Locate the cell with the specified text and output its [X, Y] center coordinate. 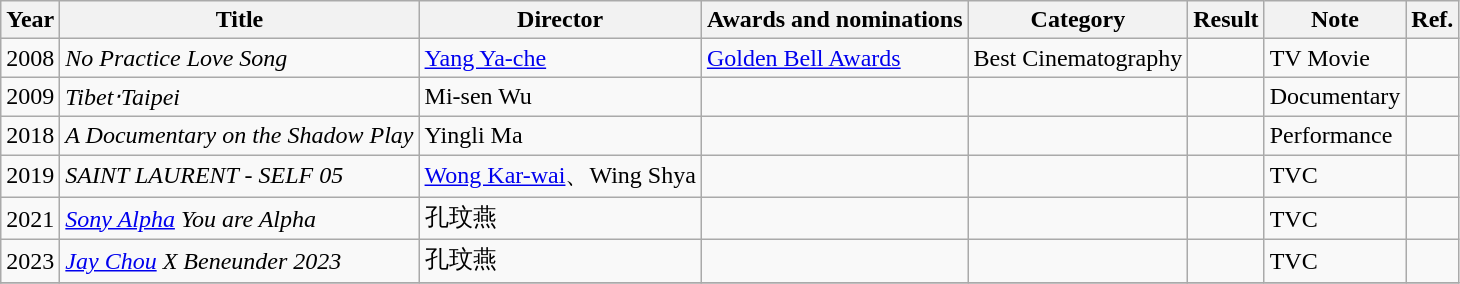
Yang Ya-che [560, 58]
Result [1226, 20]
Golden Bell Awards [834, 58]
Best Cinematography [1078, 58]
TV Movie [1335, 58]
A Documentary on the Shadow Play [240, 135]
Director [560, 20]
Performance [1335, 135]
No Practice Love Song [240, 58]
Title [240, 20]
Documentary [1335, 97]
Jay Chou X Beneunder 2023 [240, 262]
Wong Kar-wai、Wing Shya [560, 176]
Year [30, 20]
2021 [30, 218]
Note [1335, 20]
2018 [30, 135]
Yingli Ma [560, 135]
Tibet‧Taipei [240, 97]
Awards and nominations [834, 20]
SAINT LAURENT - SELF 05 [240, 176]
2019 [30, 176]
2008 [30, 58]
2023 [30, 262]
Category [1078, 20]
Mi-sen Wu [560, 97]
2009 [30, 97]
Sony Alpha You are Alpha [240, 218]
Ref. [1432, 20]
